Detect which cell encompasses the target text, then output its (x, y) center coordinate. 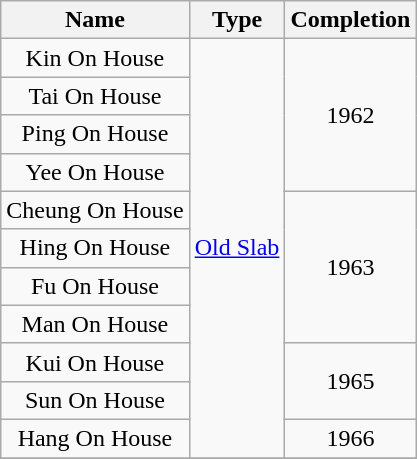
Kin On House (95, 58)
Man On House (95, 324)
Hang On House (95, 438)
Fu On House (95, 286)
Yee On House (95, 172)
Old Slab (237, 248)
Type (237, 20)
Ping On House (95, 134)
Kui On House (95, 362)
1963 (350, 267)
Tai On House (95, 96)
Hing On House (95, 248)
Sun On House (95, 400)
1966 (350, 438)
Completion (350, 20)
1965 (350, 381)
Name (95, 20)
Cheung On House (95, 210)
1962 (350, 115)
